From the cell containing the given text, extract its center point as (X, Y) coordinate. 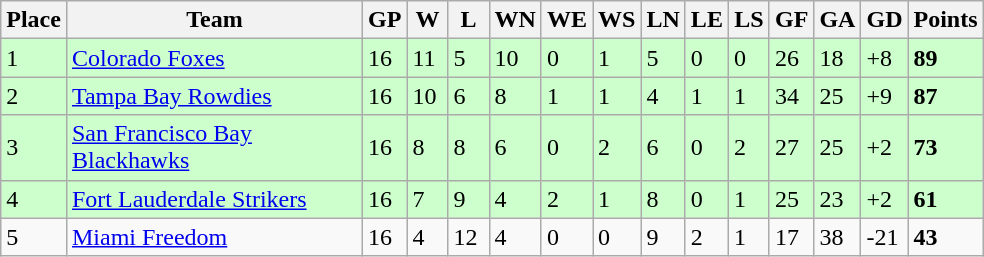
+8 (884, 58)
17 (791, 237)
Place (34, 20)
89 (946, 58)
GD (884, 20)
27 (791, 148)
23 (838, 199)
Colorado Foxes (214, 58)
12 (468, 237)
26 (791, 58)
43 (946, 237)
61 (946, 199)
11 (428, 58)
Points (946, 20)
18 (838, 58)
L (468, 20)
-21 (884, 237)
San Francisco Bay Blackhawks (214, 148)
87 (946, 96)
LN (663, 20)
W (428, 20)
WE (566, 20)
Fort Lauderdale Strikers (214, 199)
Team (214, 20)
34 (791, 96)
GA (838, 20)
+9 (884, 96)
LE (706, 20)
Miami Freedom (214, 237)
38 (838, 237)
WN (515, 20)
Tampa Bay Rowdies (214, 96)
GF (791, 20)
WS (616, 20)
GP (385, 20)
73 (946, 148)
3 (34, 148)
7 (428, 199)
LS (748, 20)
